From the cell containing the given text, extract its center point as (X, Y) coordinate. 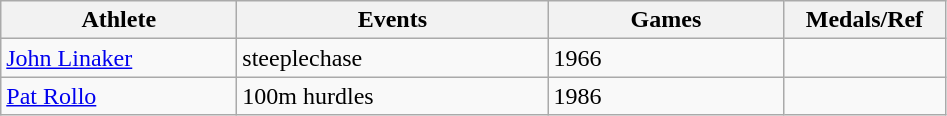
100m hurdles (392, 96)
Medals/Ref (864, 20)
John Linaker (119, 58)
steeplechase (392, 58)
Athlete (119, 20)
Events (392, 20)
1966 (666, 58)
Pat Rollo (119, 96)
Games (666, 20)
1986 (666, 96)
